Determine the (x, y) coordinate at the center of the cell enclosing the given text.  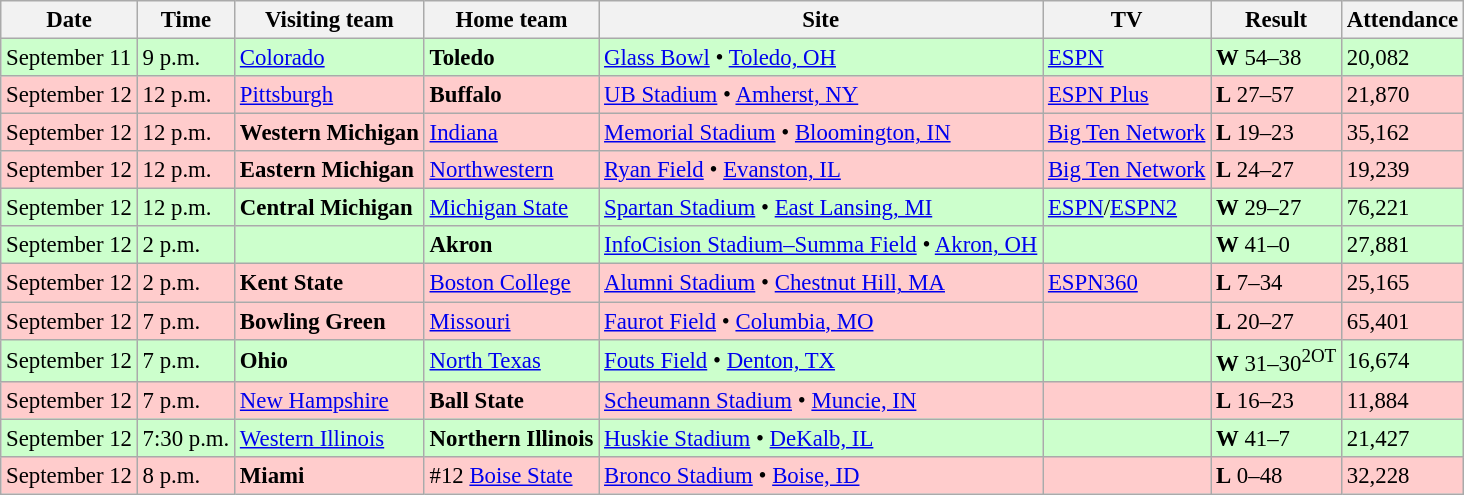
65,401 (1402, 321)
Memorial Stadium • Bloomington, IN (821, 133)
W 41–7 (1276, 438)
Indiana (512, 133)
Faurot Field • Columbia, MO (821, 321)
25,165 (1402, 283)
7:30 p.m. (186, 438)
19,239 (1402, 170)
ESPN Plus (1127, 95)
Northwestern (512, 170)
Western Illinois (330, 438)
27,881 (1402, 245)
Time (186, 20)
W 29–27 (1276, 208)
Visiting team (330, 20)
21,427 (1402, 438)
Missouri (512, 321)
Northern Illinois (512, 438)
Central Michigan (330, 208)
L 27–57 (1276, 95)
35,162 (1402, 133)
Fouts Field • Denton, TX (821, 360)
Spartan Stadium • East Lansing, MI (821, 208)
Attendance (1402, 20)
ESPN/ESPN2 (1127, 208)
Alumni Stadium • Chestnut Hill, MA (821, 283)
21,870 (1402, 95)
Ball State (512, 400)
ESPN (1127, 58)
UB Stadium • Amherst, NY (821, 95)
Colorado (330, 58)
TV (1127, 20)
North Texas (512, 360)
20,082 (1402, 58)
InfoCision Stadium–Summa Field • Akron, OH (821, 245)
Huskie Stadium • DeKalb, IL (821, 438)
ESPN360 (1127, 283)
New Hampshire (330, 400)
L 24–27 (1276, 170)
Miami (330, 476)
Glass Bowl • Toledo, OH (821, 58)
Bronco Stadium • Boise, ID (821, 476)
W 54–38 (1276, 58)
L 16–23 (1276, 400)
Akron (512, 245)
September 11 (69, 58)
Buffalo (512, 95)
L 0–48 (1276, 476)
32,228 (1402, 476)
Ohio (330, 360)
#12 Boise State (512, 476)
L 20–27 (1276, 321)
Pittsburgh (330, 95)
L 19–23 (1276, 133)
Eastern Michigan (330, 170)
9 p.m. (186, 58)
Bowling Green (330, 321)
Michigan State (512, 208)
Western Michigan (330, 133)
8 p.m. (186, 476)
11,884 (1402, 400)
Boston College (512, 283)
Home team (512, 20)
Site (821, 20)
16,674 (1402, 360)
Ryan Field • Evanston, IL (821, 170)
Date (69, 20)
W 31–302OT (1276, 360)
Toledo (512, 58)
Kent State (330, 283)
76,221 (1402, 208)
L 7–34 (1276, 283)
Scheumann Stadium • Muncie, IN (821, 400)
W 41–0 (1276, 245)
Result (1276, 20)
